Extract the [x, y] coordinate from the center of the cell holding the provided text.  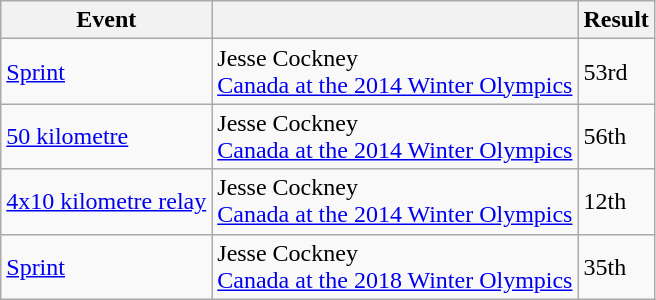
Jesse CockneyCanada at the 2018 Winter Olympics [395, 266]
35th [616, 266]
56th [616, 136]
Event [106, 20]
12th [616, 202]
4x10 kilometre relay [106, 202]
Result [616, 20]
53rd [616, 72]
50 kilometre [106, 136]
